Return the [x, y] coordinate for the center point of the cell that contains the specified text.  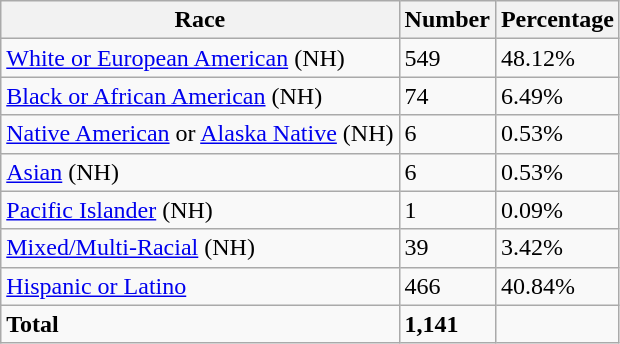
Percentage [557, 20]
0.09% [557, 210]
Hispanic or Latino [200, 286]
48.12% [557, 58]
74 [447, 96]
White or European American (NH) [200, 58]
1,141 [447, 324]
1 [447, 210]
Total [200, 324]
Asian (NH) [200, 172]
Mixed/Multi-Racial (NH) [200, 248]
549 [447, 58]
40.84% [557, 286]
Native American or Alaska Native (NH) [200, 134]
39 [447, 248]
3.42% [557, 248]
Race [200, 20]
466 [447, 286]
6.49% [557, 96]
Pacific Islander (NH) [200, 210]
Black or African American (NH) [200, 96]
Number [447, 20]
